Output the [X, Y] coordinate of the center of the cell containing the given text.  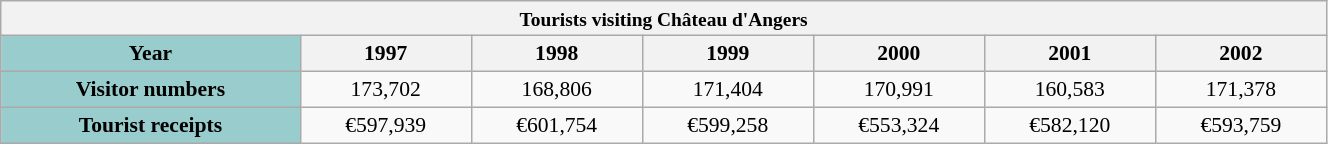
€582,120 [1070, 126]
171,404 [728, 90]
Tourists visiting Château d'Angers [664, 18]
2002 [1240, 54]
€593,759 [1240, 126]
2000 [898, 54]
€599,258 [728, 126]
168,806 [556, 90]
1998 [556, 54]
171,378 [1240, 90]
160,583 [1070, 90]
173,702 [386, 90]
Year [150, 54]
1997 [386, 54]
2001 [1070, 54]
Visitor numbers [150, 90]
€553,324 [898, 126]
Tourist receipts [150, 126]
1999 [728, 54]
170,991 [898, 90]
€601,754 [556, 126]
€597,939 [386, 126]
